Find where the given text appears and provide that cell's center as [X, Y] coordinate. 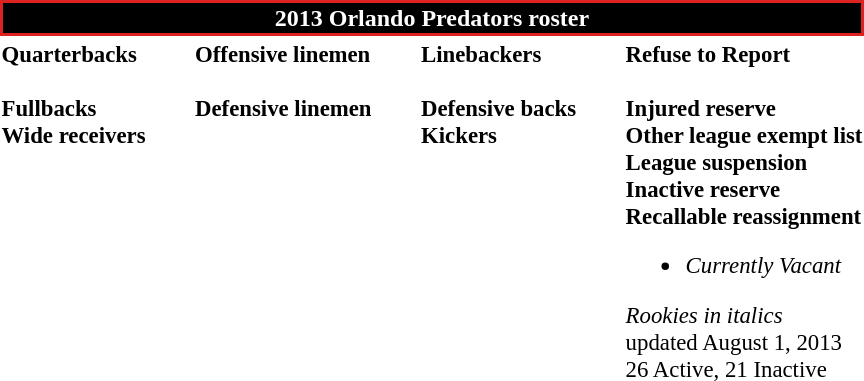
2013 Orlando Predators roster [432, 18]
